Return (X, Y) of the center of cell containing provided text 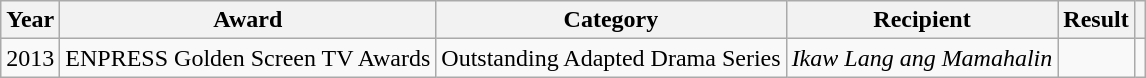
2013 (30, 58)
Year (30, 20)
Ikaw Lang ang Mamahalin (922, 58)
ENPRESS Golden Screen TV Awards (248, 58)
Recipient (922, 20)
Category (611, 20)
Result (1096, 20)
Outstanding Adapted Drama Series (611, 58)
Award (248, 20)
